Output the [x, y] coordinate of the center of the cell containing the given text.  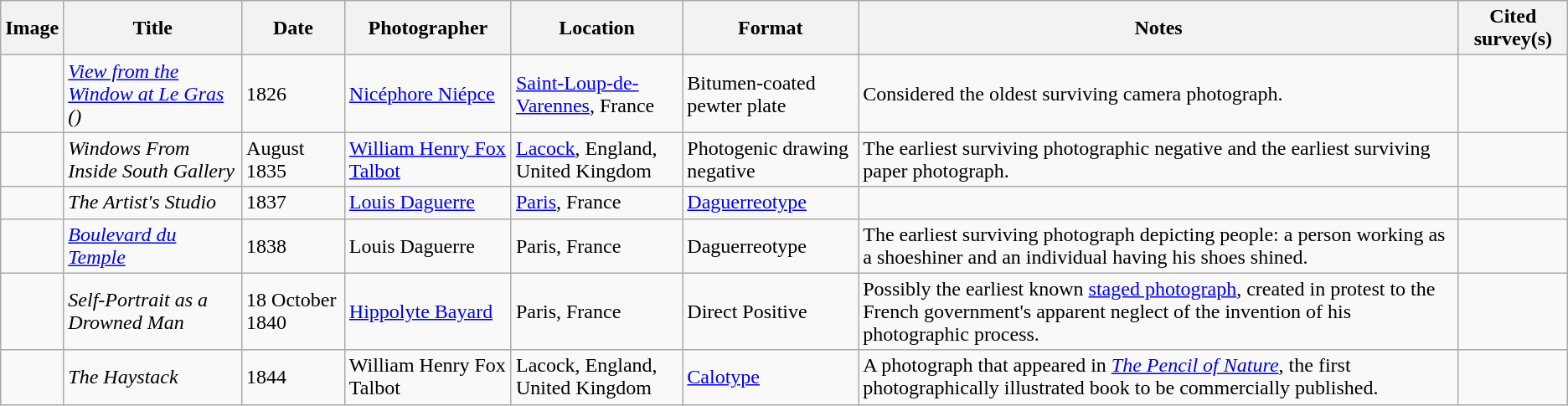
Notes [1159, 28]
View from the Window at Le Gras () [152, 94]
Boulevard du Temple [152, 246]
Location [596, 28]
Self‐Portrait as a Drowned Man [152, 311]
1838 [293, 246]
1837 [293, 203]
Title [152, 28]
Image [32, 28]
Hippolyte Bayard [427, 311]
The Haystack [152, 377]
Considered the oldest surviving camera photograph. [1159, 94]
Date [293, 28]
August 1835 [293, 159]
Bitumen-coated pewter plate [771, 94]
Photographer [427, 28]
Windows From Inside South Gallery [152, 159]
Format [771, 28]
1844 [293, 377]
Nicéphore Niépce [427, 94]
The Artist's Studio [152, 203]
1826 [293, 94]
The earliest surviving photograph depicting people: a person working as a shoeshiner and an individual having his shoes shined. [1159, 246]
The earliest surviving photographic negative and the earliest surviving paper photograph. [1159, 159]
18 October 1840 [293, 311]
Saint-Loup-de-Varennes, France [596, 94]
Cited survey(s) [1513, 28]
A photograph that appeared in The Pencil of Nature, the first photographically illustrated book to be commercially published. [1159, 377]
Photogenic drawing negative [771, 159]
Direct Positive [771, 311]
Calotype [771, 377]
